Provide the [X, Y] coordinate of the cell's center where the given text is located.  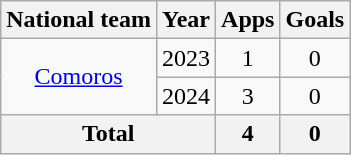
2024 [186, 96]
1 [248, 58]
2023 [186, 58]
National team [79, 20]
Goals [315, 20]
3 [248, 96]
Apps [248, 20]
4 [248, 134]
Year [186, 20]
Total [108, 134]
Comoros [79, 77]
